Find where the given text appears and provide that cell's center as (x, y) coordinate. 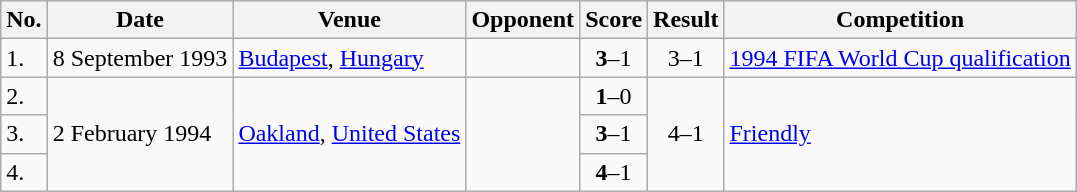
Opponent (523, 20)
1–0 (614, 96)
Budapest, Hungary (350, 58)
Oakland, United States (350, 134)
2 February 1994 (140, 134)
1. (24, 58)
2. (24, 96)
Score (614, 20)
4. (24, 172)
Result (686, 20)
Friendly (900, 134)
No. (24, 20)
Venue (350, 20)
8 September 1993 (140, 58)
1994 FIFA World Cup qualification (900, 58)
Competition (900, 20)
3. (24, 134)
Date (140, 20)
